Detect which cell encompasses the target text, then output its [x, y] center coordinate. 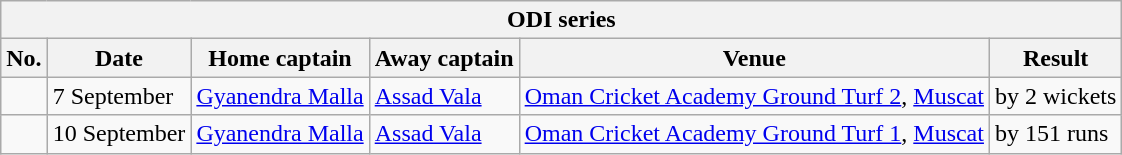
Venue [754, 58]
Date [119, 58]
10 September [119, 134]
by 2 wickets [1055, 96]
ODI series [562, 20]
Oman Cricket Academy Ground Turf 1, Muscat [754, 134]
Oman Cricket Academy Ground Turf 2, Muscat [754, 96]
7 September [119, 96]
No. [24, 58]
Result [1055, 58]
Home captain [280, 58]
by 151 runs [1055, 134]
Away captain [444, 58]
